Detect which cell encompasses the target text, then output its [X, Y] center coordinate. 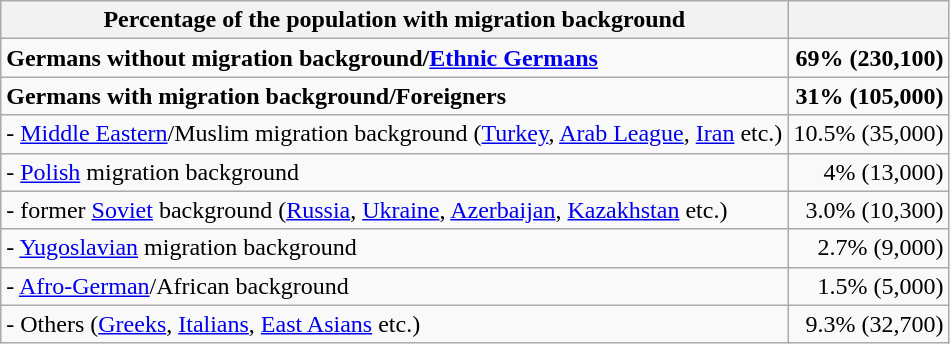
2.7% (9,000) [868, 248]
1.5% (5,000) [868, 286]
- former Soviet background (Russia, Ukraine, Azerbaijan, Kazakhstan etc.) [394, 210]
9.3% (32,700) [868, 324]
- Afro-German/African background [394, 286]
69% (230,100) [868, 58]
- Middle Eastern/Muslim migration background (Turkey, Arab League, Iran etc.) [394, 134]
Germans without migration background/Ethnic Germans [394, 58]
- Yugoslavian migration background [394, 248]
- Others (Greeks, Italians, East Asians etc.) [394, 324]
10.5% (35,000) [868, 134]
Germans with migration background/Foreigners [394, 96]
- Polish migration background [394, 172]
3.0% (10,300) [868, 210]
Percentage of the population with migration background [394, 20]
4% (13,000) [868, 172]
31% (105,000) [868, 96]
